Capture the cell that displays the provided text and extract its (x, y) central coordinate. 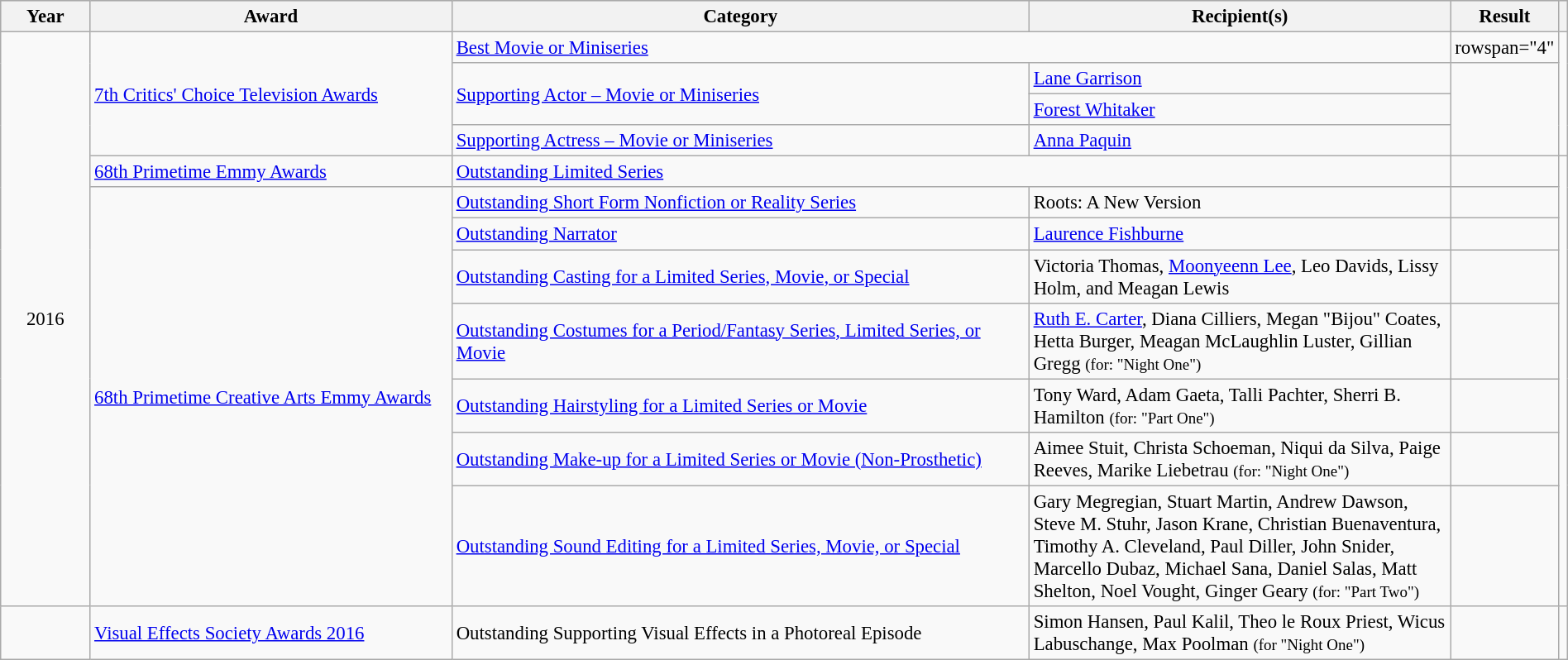
Supporting Actor – Movie or Miniseries (740, 94)
68th Primetime Creative Arts Emmy Awards (271, 396)
Category (740, 17)
Outstanding Casting for a Limited Series, Movie, or Special (740, 276)
Outstanding Sound Editing for a Limited Series, Movie, or Special (740, 546)
68th Primetime Emmy Awards (271, 172)
Result (1505, 17)
Recipient(s) (1240, 17)
2016 (45, 319)
Outstanding Hairstyling for a Limited Series or Movie (740, 405)
Award (271, 17)
Outstanding Supporting Visual Effects in a Photoreal Episode (740, 634)
Visual Effects Society Awards 2016 (271, 634)
Outstanding Make-up for a Limited Series or Movie (Non-Prosthetic) (740, 458)
Simon Hansen, Paul Kalil, Theo le Roux Priest, Wicus Labuschange, Max Poolman (for "Night One") (1240, 634)
Laurence Fishburne (1240, 234)
Roots: A New Version (1240, 203)
Aimee Stuit, Christa Schoeman, Niqui da Silva, Paige Reeves, Marike Liebetrau (for: "Night One") (1240, 458)
Anna Paquin (1240, 141)
Year (45, 17)
Forest Whitaker (1240, 110)
Lane Garrison (1240, 79)
Outstanding Narrator (740, 234)
Outstanding Limited Series (951, 172)
Victoria Thomas, Moonyeenn Lee, Leo Davids, Lissy Holm, and Meagan Lewis (1240, 276)
Supporting Actress – Movie or Miniseries (740, 141)
Outstanding Short Form Nonfiction or Reality Series (740, 203)
Outstanding Costumes for a Period/Fantasy Series, Limited Series, or Movie (740, 341)
Tony Ward, Adam Gaeta, Talli Pachter, Sherri B. Hamilton (for: "Part One") (1240, 405)
rowspan="4" (1505, 48)
Best Movie or Miniseries (951, 48)
Ruth E. Carter, Diana Cilliers, Megan "Bijou" Coates, Hetta Burger, Meagan McLaughlin Luster, Gillian Gregg (for: "Night One") (1240, 341)
7th Critics' Choice Television Awards (271, 94)
